Capture the cell that displays the provided text and extract its (X, Y) central coordinate. 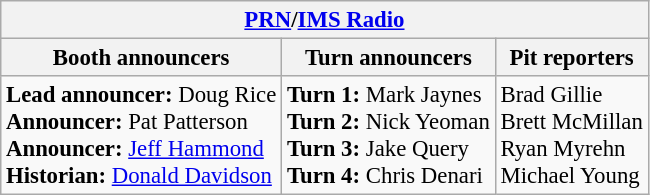
Turn announcers (389, 58)
Booth announcers (142, 58)
PRN/IMS Radio (324, 20)
Turn 1: Mark Jaynes Turn 2: Nick YeomanTurn 3: Jake QueryTurn 4: Chris Denari (389, 136)
Pit reporters (572, 58)
Lead announcer: Doug RiceAnnouncer: Pat PattersonAnnouncer: Jeff HammondHistorian: Donald Davidson (142, 136)
Brad GillieBrett McMillanRyan MyrehnMichael Young (572, 136)
